Capture the cell that displays the provided text and extract its [x, y] central coordinate. 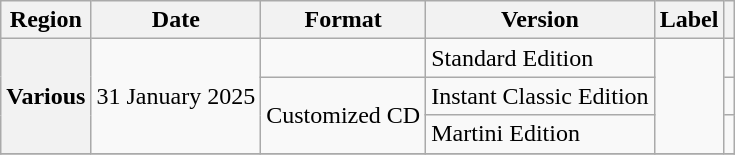
Customized CD [344, 115]
31 January 2025 [176, 96]
Label [689, 20]
Standard Edition [540, 58]
Various [46, 96]
Format [344, 20]
Instant Classic Edition [540, 96]
Date [176, 20]
Region [46, 20]
Martini Edition [540, 134]
Version [540, 20]
